Find where the given text appears and provide that cell's center as (x, y) coordinate. 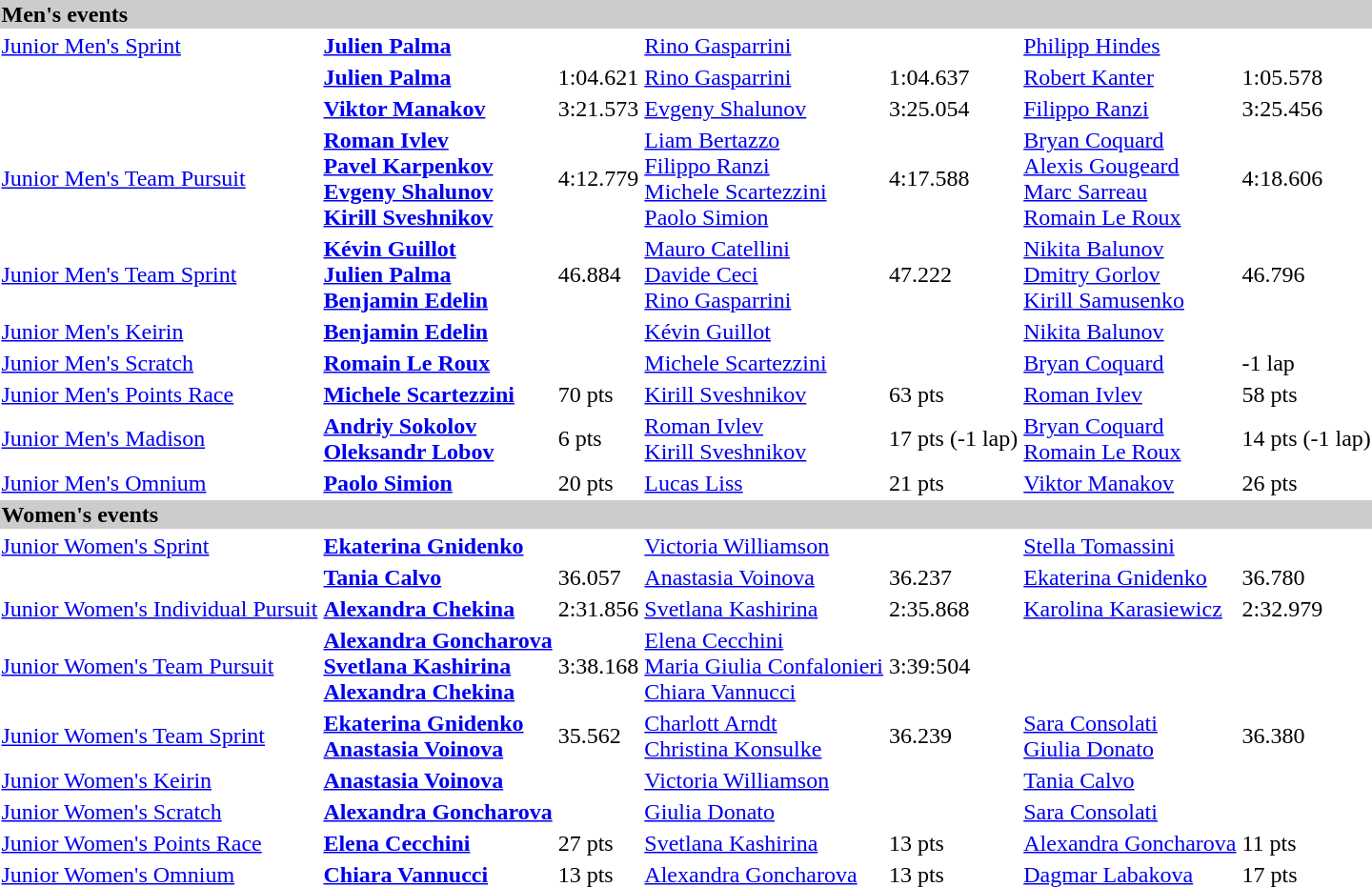
Roman IvlevKirill Sveshnikov (764, 438)
46.884 (598, 274)
Alexandra GoncharovaSvetlana KashirinaAlexandra Chekina (438, 666)
1:04.637 (953, 77)
4:18.606 (1306, 179)
Romain Le Roux (438, 363)
26 pts (1306, 483)
36.237 (953, 577)
20 pts (598, 483)
Sara ConsolatiGiulia Donato (1130, 736)
Roman IvlevPavel KarpenkovEvgeny ShalunovKirill Sveshnikov (438, 179)
Charlott ArndtChristina Konsulke (764, 736)
1:05.578 (1306, 77)
Evgeny Shalunov (764, 109)
Junior Women's Sprint (160, 546)
Roman Ivlev (1130, 394)
Lucas Liss (764, 483)
46.796 (1306, 274)
Karolina Karasiewicz (1130, 609)
Junior Women's Team Pursuit (160, 666)
1:04.621 (598, 77)
3:25.054 (953, 109)
Junior Men's Team Pursuit (160, 179)
Nikita Balunov (1130, 332)
Junior Men's Scratch (160, 363)
3:38.168 (598, 666)
Mauro CatelliniDavide CeciRino Gasparrini (764, 274)
Kévin Guillot (764, 332)
Junior Women's Scratch (160, 812)
Men's events (686, 14)
36.057 (598, 577)
Kirill Sveshnikov (764, 394)
Junior Women's Points Race (160, 843)
11 pts (1306, 843)
58 pts (1306, 394)
6 pts (598, 438)
4:12.779 (598, 179)
Sara Consolati (1130, 812)
2:32.979 (1306, 609)
Filippo Ranzi (1130, 109)
Elena Cecchini (438, 843)
Bryan CoquardAlexis GougeardMarc SarreauRomain Le Roux (1130, 179)
4:17.588 (953, 179)
63 pts (953, 394)
Stella Tomassini (1130, 546)
3:21.573 (598, 109)
17 pts (-1 lap) (953, 438)
Bryan Coquard (1130, 363)
Junior Men's Omnium (160, 483)
Junior Men's Points Race (160, 394)
13 pts (953, 843)
-1 lap (1306, 363)
Junior Women's Individual Pursuit (160, 609)
Junior Women's Team Sprint (160, 736)
14 pts (-1 lap) (1306, 438)
36.380 (1306, 736)
Kévin GuillotJulien PalmaBenjamin Edelin (438, 274)
27 pts (598, 843)
Andriy SokolovOleksandr Lobov (438, 438)
Ekaterina GnidenkoAnastasia Voinova (438, 736)
Philipp Hindes (1130, 46)
Alexandra Chekina (438, 609)
3:25.456 (1306, 109)
3:39:504 (953, 666)
Junior Men's Keirin (160, 332)
Junior Men's Madison (160, 438)
Nikita BalunovDmitry GorlovKirill Samusenko (1130, 274)
Paolo Simion (438, 483)
Junior Men's Sprint (160, 46)
Women's events (686, 514)
Robert Kanter (1130, 77)
36.780 (1306, 577)
21 pts (953, 483)
35.562 (598, 736)
47.222 (953, 274)
Junior Men's Team Sprint (160, 274)
Elena CecchiniMaria Giulia ConfalonieriChiara Vannucci (764, 666)
Liam BertazzoFilippo RanziMichele ScartezziniPaolo Simion (764, 179)
2:31.856 (598, 609)
36.239 (953, 736)
Benjamin Edelin (438, 332)
Junior Women's Keirin (160, 780)
2:35.868 (953, 609)
Giulia Donato (764, 812)
Bryan CoquardRomain Le Roux (1130, 438)
70 pts (598, 394)
